From the cell containing the given text, extract its center point as [x, y] coordinate. 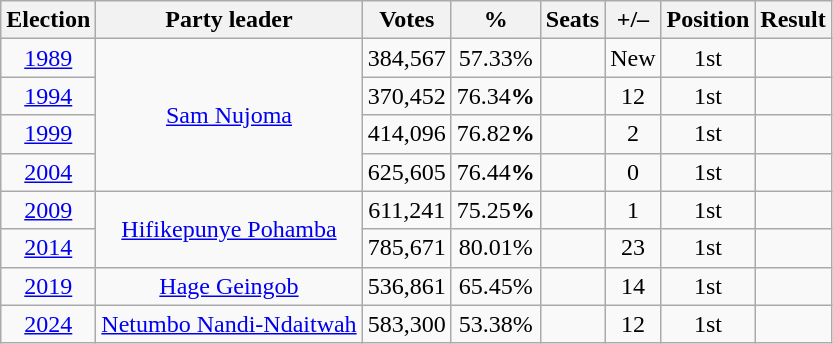
75.25% [496, 210]
2004 [48, 172]
611,241 [406, 210]
New [633, 58]
% [496, 20]
Election [48, 20]
Hage Geingob [229, 286]
Result [793, 20]
Party leader [229, 20]
2014 [48, 248]
57.33% [496, 58]
583,300 [406, 324]
2 [633, 134]
76.44% [496, 172]
14 [633, 286]
1999 [48, 134]
76.82% [496, 134]
1989 [48, 58]
1 [633, 210]
2009 [48, 210]
23 [633, 248]
625,605 [406, 172]
Netumbo Nandi-Ndaitwah [229, 324]
80.01% [496, 248]
2019 [48, 286]
0 [633, 172]
76.34% [496, 96]
2024 [48, 324]
1994 [48, 96]
Seats [572, 20]
Hifikepunye Pohamba [229, 229]
785,671 [406, 248]
384,567 [406, 58]
536,861 [406, 286]
414,096 [406, 134]
53.38% [496, 324]
370,452 [406, 96]
Votes [406, 20]
Position [708, 20]
65.45% [496, 286]
Sam Nujoma [229, 115]
+/– [633, 20]
